Search for the cell housing the specified text and yield its (X, Y) center coordinate. 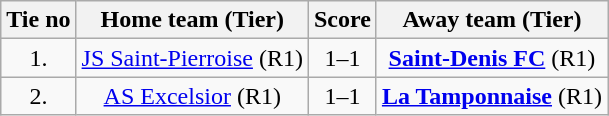
JS Saint-Pierroise (R1) (192, 58)
2. (38, 96)
AS Excelsior (R1) (192, 96)
Away team (Tier) (492, 20)
Score (342, 20)
La Tamponnaise (R1) (492, 96)
Tie no (38, 20)
Saint-Denis FC (R1) (492, 58)
Home team (Tier) (192, 20)
1. (38, 58)
